Extract the [x, y] coordinate from the center of the cell holding the provided text.  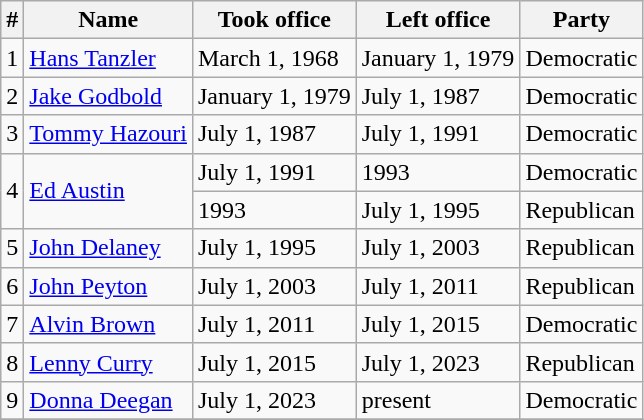
Took office [274, 20]
John Delaney [108, 248]
present [438, 400]
3 [12, 134]
# [12, 20]
Donna Deegan [108, 400]
8 [12, 362]
Name [108, 20]
7 [12, 324]
Left office [438, 20]
4 [12, 191]
Hans Tanzler [108, 58]
Alvin Brown [108, 324]
Party [582, 20]
9 [12, 400]
John Peyton [108, 286]
Ed Austin [108, 191]
2 [12, 96]
6 [12, 286]
Tommy Hazouri [108, 134]
1 [12, 58]
March 1, 1968 [274, 58]
Lenny Curry [108, 362]
Jake Godbold [108, 96]
5 [12, 248]
